Determine the (x, y) coordinate at the center of the cell enclosing the given text.  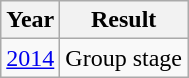
Year (30, 20)
Group stage (124, 58)
2014 (30, 58)
Result (124, 20)
